Detect which cell encompasses the target text, then output its (X, Y) center coordinate. 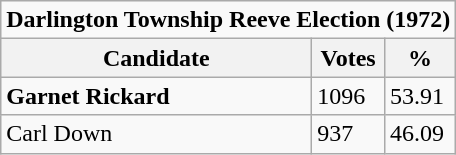
1096 (348, 96)
53.91 (420, 96)
Votes (348, 58)
Carl Down (156, 134)
Candidate (156, 58)
Garnet Rickard (156, 96)
937 (348, 134)
% (420, 58)
Darlington Township Reeve Election (1972) (228, 20)
46.09 (420, 134)
